Output the (x, y) coordinate of the center of the cell containing the given text.  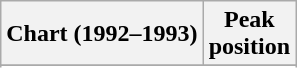
Peakposition (249, 34)
Chart (1992–1993) (102, 34)
